Identify which cell holds the provided text, then report its [x, y] central coordinate. 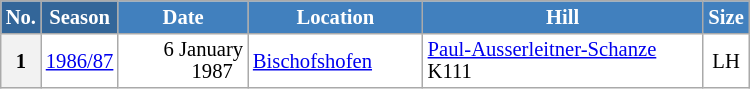
LH [726, 60]
6 January 1987 [183, 60]
1 [21, 60]
Hill [563, 16]
Date [183, 16]
Size [726, 16]
Paul-Ausserleitner-Schanze K111 [563, 60]
Season [80, 16]
Location [336, 16]
No. [21, 16]
1986/87 [80, 60]
Bischofshofen [336, 60]
